For the text-containing cell, return its midpoint in (x, y) coordinate format. 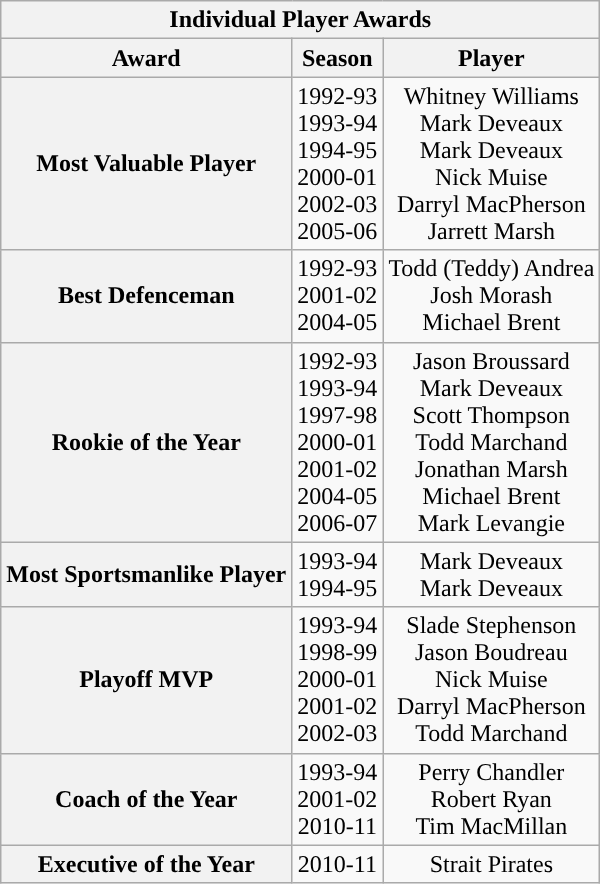
Slade StephensonJason BoudreauNick MuiseDarryl MacPhersonTodd Marchand (492, 680)
1993-942001-022010-11 (338, 799)
Playoff MVP (146, 680)
1993-941994-95 (338, 574)
Strait Pirates (492, 864)
1992-931993-941994-952000-012002-032005-06 (338, 164)
2010-11 (338, 864)
1992-932001-022004-05 (338, 296)
1993-941998-992000-012001-022002-03 (338, 680)
Jason BroussardMark DeveauxScott Thompson Todd MarchandJonathan MarshMichael Brent Mark Levangie (492, 442)
Executive of the Year (146, 864)
Perry ChandlerRobert RyanTim MacMillan (492, 799)
Award (146, 58)
Best Defenceman (146, 296)
Most Sportsmanlike Player (146, 574)
Season (338, 58)
Individual Player Awards (300, 20)
Most Valuable Player (146, 164)
Todd (Teddy) AndreaJosh MorashMichael Brent (492, 296)
Mark DeveauxMark Deveaux (492, 574)
Whitney WilliamsMark DeveauxMark DeveauxNick MuiseDarryl MacPhersonJarrett Marsh (492, 164)
Rookie of the Year (146, 442)
1992-931993-941997-982000-012001-022004-052006-07 (338, 442)
Coach of the Year (146, 799)
Player (492, 58)
